Detect which cell encompasses the target text, then output its [x, y] center coordinate. 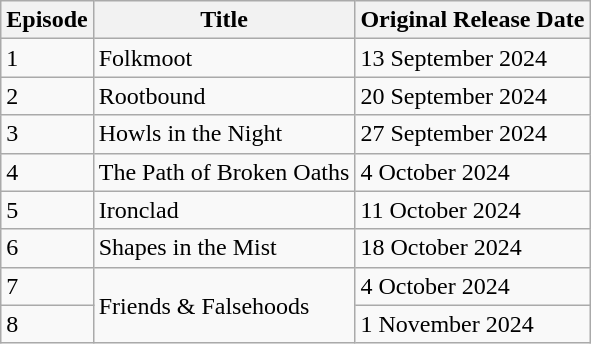
Rootbound [224, 96]
The Path of Broken Oaths [224, 172]
27 September 2024 [472, 134]
Howls in the Night [224, 134]
Episode [47, 20]
5 [47, 210]
13 September 2024 [472, 58]
Folkmoot [224, 58]
18 October 2024 [472, 248]
Title [224, 20]
11 October 2024 [472, 210]
4 [47, 172]
7 [47, 286]
1 November 2024 [472, 324]
Shapes in the Mist [224, 248]
3 [47, 134]
Ironclad [224, 210]
Friends & Falsehoods [224, 305]
6 [47, 248]
Original Release Date [472, 20]
20 September 2024 [472, 96]
1 [47, 58]
8 [47, 324]
2 [47, 96]
